Locate the cell with the specified text and output its (X, Y) center coordinate. 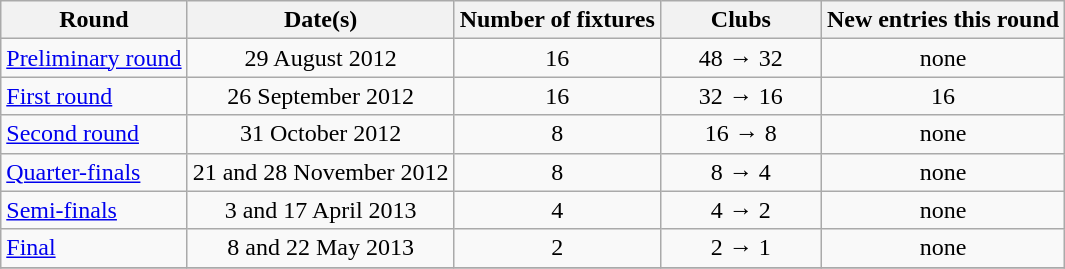
4 (557, 210)
Second round (94, 134)
Round (94, 20)
26 September 2012 (320, 96)
Clubs (740, 20)
16 → 8 (740, 134)
8 → 4 (740, 172)
31 October 2012 (320, 134)
Quarter-finals (94, 172)
Final (94, 248)
32 → 16 (740, 96)
Date(s) (320, 20)
21 and 28 November 2012 (320, 172)
Semi-finals (94, 210)
2 → 1 (740, 248)
48 → 32 (740, 58)
First round (94, 96)
3 and 17 April 2013 (320, 210)
New entries this round (942, 20)
4 → 2 (740, 210)
29 August 2012 (320, 58)
Preliminary round (94, 58)
2 (557, 248)
8 and 22 May 2013 (320, 248)
Number of fixtures (557, 20)
